Determine the (x, y) coordinate at the center of the cell enclosing the given text.  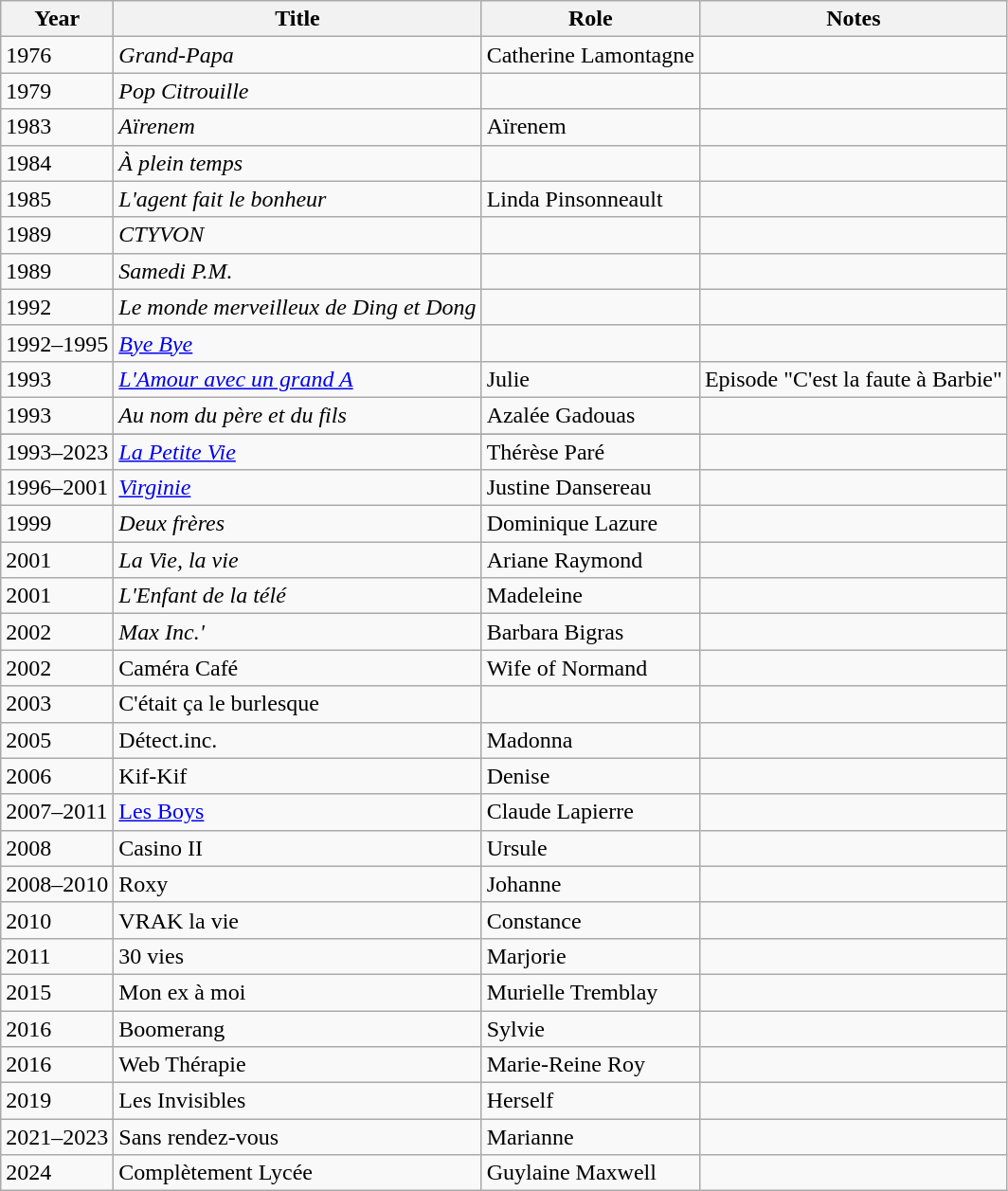
Herself (590, 1101)
Max Inc.' (297, 632)
Ariane Raymond (590, 560)
Murielle Tremblay (590, 992)
Les Boys (297, 812)
2010 (57, 920)
1996–2001 (57, 488)
Marianne (590, 1137)
2003 (57, 704)
Madonna (590, 740)
Sylvie (590, 1028)
Kif-Kif (297, 776)
Year (57, 19)
2007–2011 (57, 812)
1976 (57, 55)
Role (590, 19)
2024 (57, 1173)
1984 (57, 163)
Catherine Lamontagne (590, 55)
Boomerang (297, 1028)
1979 (57, 91)
2011 (57, 956)
Bye Bye (297, 343)
Marie-Reine Roy (590, 1065)
2015 (57, 992)
C'était ça le burlesque (297, 704)
Notes (853, 19)
Dominique Lazure (590, 524)
La Vie, la vie (297, 560)
1983 (57, 127)
Claude Lapierre (590, 812)
Justine Dansereau (590, 488)
1992 (57, 307)
Grand-Papa (297, 55)
Denise (590, 776)
Julie (590, 379)
1985 (57, 199)
Guylaine Maxwell (590, 1173)
Marjorie (590, 956)
Détect.inc. (297, 740)
Johanne (590, 884)
2008–2010 (57, 884)
2008 (57, 848)
1993–2023 (57, 452)
Samedi P.M. (297, 271)
Pop Citrouille (297, 91)
Title (297, 19)
Complètement Lycée (297, 1173)
1999 (57, 524)
Ursule (590, 848)
VRAK la vie (297, 920)
L'Amour avec un grand A (297, 379)
La Petite Vie (297, 452)
Thérèse Paré (590, 452)
Casino II (297, 848)
Roxy (297, 884)
L'agent fait le bonheur (297, 199)
Au nom du père et du fils (297, 415)
Sans rendez-vous (297, 1137)
Linda Pinsonneault (590, 199)
Web Thérapie (297, 1065)
Virginie (297, 488)
Episode "C'est la faute à Barbie" (853, 379)
Caméra Café (297, 668)
2021–2023 (57, 1137)
Madeleine (590, 596)
Les Invisibles (297, 1101)
Barbara Bigras (590, 632)
Azalée Gadouas (590, 415)
Wife of Normand (590, 668)
2019 (57, 1101)
Deux frères (297, 524)
30 vies (297, 956)
Le monde merveilleux de Ding et Dong (297, 307)
L'Enfant de la télé (297, 596)
Constance (590, 920)
1992–1995 (57, 343)
2006 (57, 776)
À plein temps (297, 163)
Mon ex à moi (297, 992)
CTYVON (297, 235)
2005 (57, 740)
